Find where the given text appears and provide that cell's center as [x, y] coordinate. 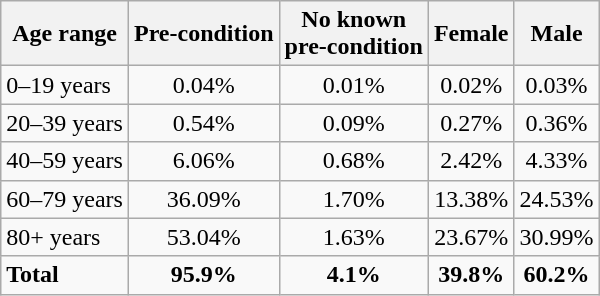
36.09% [204, 199]
4.1% [354, 275]
20–39 years [65, 123]
60–79 years [65, 199]
24.53% [556, 199]
0.02% [471, 85]
40–59 years [65, 161]
6.06% [204, 161]
Age range [65, 34]
4.33% [556, 161]
0–19 years [65, 85]
1.70% [354, 199]
0.36% [556, 123]
Pre-condition [204, 34]
1.63% [354, 237]
Total [65, 275]
23.67% [471, 237]
60.2% [556, 275]
80+ years [65, 237]
0.68% [354, 161]
Male [556, 34]
0.54% [204, 123]
No knownpre-condition [354, 34]
0.27% [471, 123]
30.99% [556, 237]
53.04% [204, 237]
0.03% [556, 85]
Female [471, 34]
2.42% [471, 161]
0.04% [204, 85]
39.8% [471, 275]
95.9% [204, 275]
13.38% [471, 199]
0.09% [354, 123]
0.01% [354, 85]
